From the cell containing the given text, extract its center point as [X, Y] coordinate. 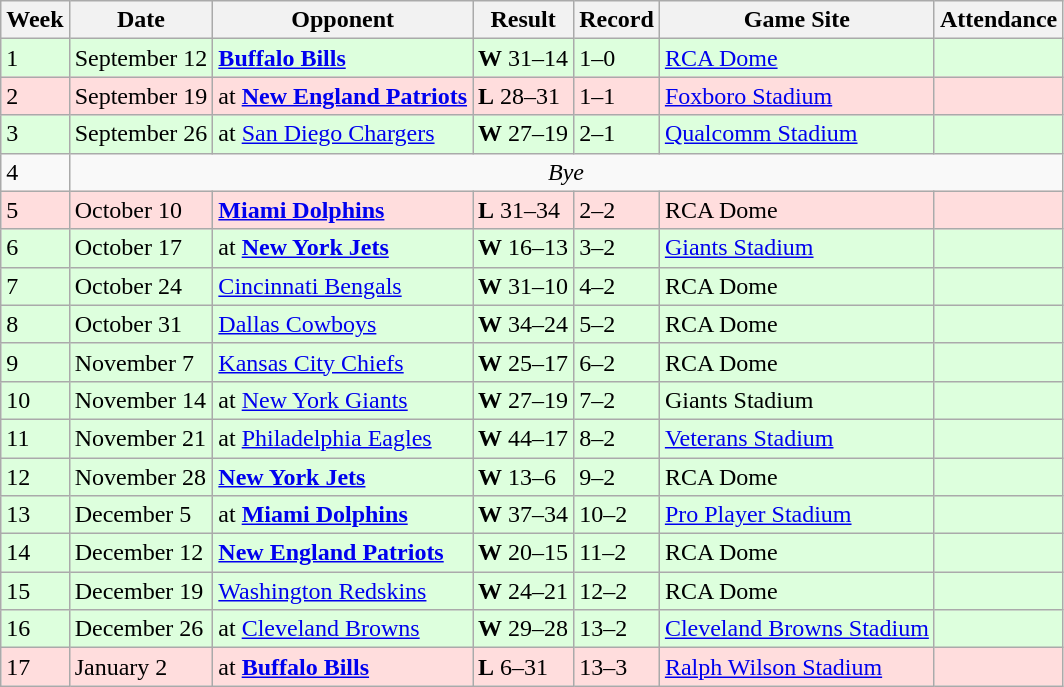
L 31–34 [524, 210]
October 17 [141, 248]
W 16–13 [524, 248]
Result [524, 20]
4 [35, 172]
5 [35, 210]
2 [35, 96]
1–0 [617, 58]
10 [35, 400]
7–2 [617, 400]
W 44–17 [524, 438]
New York Jets [343, 477]
12 [35, 477]
at Miami Dolphins [343, 515]
13–3 [617, 667]
December 5 [141, 515]
5–2 [617, 324]
4–2 [617, 286]
Attendance [998, 20]
Washington Redskins [343, 591]
15 [35, 591]
January 2 [141, 667]
8–2 [617, 438]
L 28–31 [524, 96]
17 [35, 667]
W 37–34 [524, 515]
November 21 [141, 438]
W 34–24 [524, 324]
October 10 [141, 210]
W 31–10 [524, 286]
Pro Player Stadium [796, 515]
November 7 [141, 362]
6–2 [617, 362]
8 [35, 324]
at Buffalo Bills [343, 667]
at New York Jets [343, 248]
W 29–28 [524, 629]
14 [35, 553]
Cleveland Browns Stadium [796, 629]
W 13–6 [524, 477]
Dallas Cowboys [343, 324]
W 25–17 [524, 362]
Record [617, 20]
at Cleveland Browns [343, 629]
at Philadelphia Eagles [343, 438]
October 24 [141, 286]
Opponent [343, 20]
Qualcomm Stadium [796, 134]
New England Patriots [343, 553]
9 [35, 362]
10–2 [617, 515]
12–2 [617, 591]
Veterans Stadium [796, 438]
2–1 [617, 134]
7 [35, 286]
Cincinnati Bengals [343, 286]
Week [35, 20]
16 [35, 629]
1 [35, 58]
13 [35, 515]
Kansas City Chiefs [343, 362]
2–2 [617, 210]
September 12 [141, 58]
Ralph Wilson Stadium [796, 667]
at New England Patriots [343, 96]
13–2 [617, 629]
9–2 [617, 477]
November 28 [141, 477]
Foxboro Stadium [796, 96]
1–1 [617, 96]
W 20–15 [524, 553]
December 12 [141, 553]
November 14 [141, 400]
11 [35, 438]
Bye [566, 172]
6 [35, 248]
Date [141, 20]
October 31 [141, 324]
3 [35, 134]
December 19 [141, 591]
December 26 [141, 629]
September 19 [141, 96]
11–2 [617, 553]
3–2 [617, 248]
W 31–14 [524, 58]
Buffalo Bills [343, 58]
Game Site [796, 20]
W 24–21 [524, 591]
September 26 [141, 134]
at New York Giants [343, 400]
at San Diego Chargers [343, 134]
Miami Dolphins [343, 210]
L 6–31 [524, 667]
